Output the (x, y) coordinate of the center of the cell containing the given text.  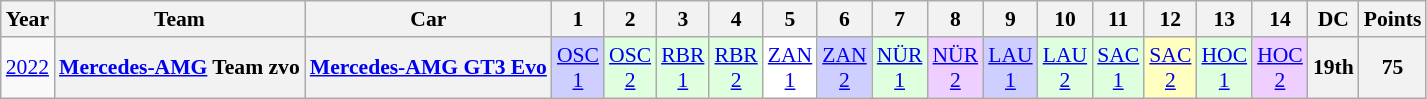
ZAN1 (790, 68)
Car (428, 19)
3 (682, 19)
Mercedes-AMG GT3 Evo (428, 68)
7 (900, 19)
NÜR2 (955, 68)
Team (180, 19)
OSC2 (630, 68)
DC (1334, 19)
14 (1280, 19)
RBR1 (682, 68)
HOC1 (1224, 68)
Points (1393, 19)
4 (736, 19)
HOC2 (1280, 68)
ZAN2 (844, 68)
SAC2 (1170, 68)
19th (1334, 68)
LAU2 (1065, 68)
2 (630, 19)
12 (1170, 19)
1 (578, 19)
13 (1224, 19)
75 (1393, 68)
OSC1 (578, 68)
LAU1 (1010, 68)
RBR2 (736, 68)
6 (844, 19)
2022 (28, 68)
5 (790, 19)
Mercedes-AMG Team zvo (180, 68)
SAC1 (1118, 68)
11 (1118, 19)
9 (1010, 19)
8 (955, 19)
NÜR1 (900, 68)
Year (28, 19)
10 (1065, 19)
